Return the [X, Y] coordinate for the center point of the cell that contains the specified text.  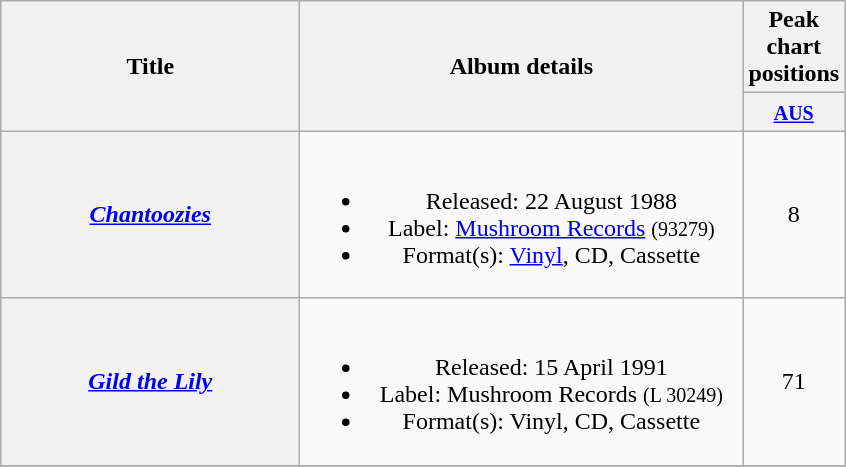
Released: 22 August 1988Label: Mushroom Records (93279)Format(s): Vinyl, CD, Cassette [522, 214]
Album details [522, 66]
Released: 15 April 1991Label: Mushroom Records (L 30249)Format(s): Vinyl, CD, Cassette [522, 382]
Peak chartpositions [794, 47]
AUS [794, 112]
Chantoozies [150, 214]
71 [794, 382]
8 [794, 214]
Gild the Lily [150, 382]
Title [150, 66]
